Search for the cell housing the specified text and yield its (X, Y) center coordinate. 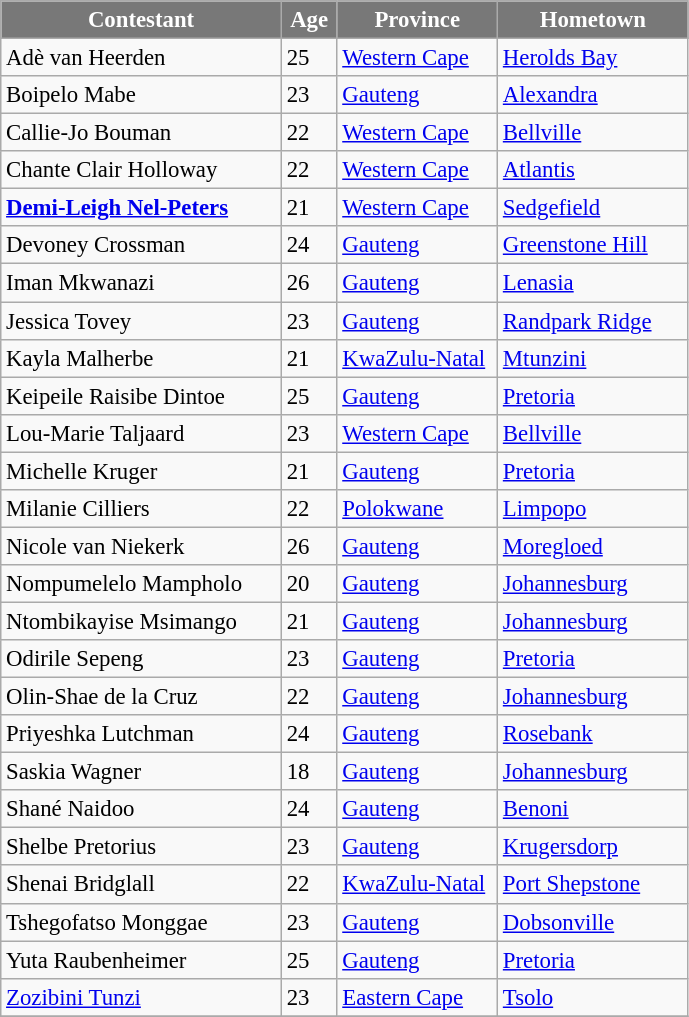
Moregloed (594, 546)
Contestant (142, 20)
Priyeshka Lutchman (142, 734)
Greenstone Hill (594, 245)
Tsolo (594, 997)
Hometown (594, 20)
Ntombikayise Msimango (142, 621)
Shenai Bridglall (142, 885)
Port Shepstone (594, 885)
Saskia Wagner (142, 772)
Callie-Jo Bouman (142, 133)
Province (418, 20)
Mtunzini (594, 358)
Chante Clair Holloway (142, 170)
Jessica Tovey (142, 321)
Yuta Raubenheimer (142, 960)
Randpark Ridge (594, 321)
20 (309, 584)
Devoney Crossman (142, 245)
Sedgefield (594, 208)
Polokwane (418, 509)
Shelbe Pretorius (142, 847)
Alexandra (594, 95)
Iman Mkwanazi (142, 283)
Keipeile Raisibe Dintoe (142, 396)
Nicole van Niekerk (142, 546)
Rosebank (594, 734)
Benoni (594, 809)
Olin-Shae de la Cruz (142, 697)
Shané Naidoo (142, 809)
Nompumelelo Mampholo (142, 584)
Lenasia (594, 283)
Odirile Sepeng (142, 659)
Eastern Cape (418, 997)
Limpopo (594, 509)
Adè van Heerden (142, 58)
Michelle Kruger (142, 471)
Dobsonville (594, 922)
Atlantis (594, 170)
Zozibini Tunzi (142, 997)
18 (309, 772)
Krugersdorp (594, 847)
Boipelo Mabe (142, 95)
Herolds Bay (594, 58)
Kayla Malherbe (142, 358)
Tshegofatso Monggae (142, 922)
Demi-Leigh Nel-Peters (142, 208)
Milanie Cilliers (142, 509)
Age (309, 20)
Lou-Marie Taljaard (142, 433)
